Identify which cell holds the provided text, then report its [x, y] central coordinate. 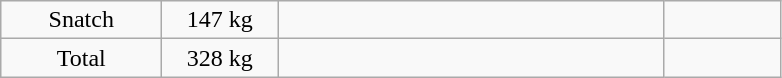
147 kg [220, 20]
Total [82, 58]
328 kg [220, 58]
Snatch [82, 20]
